Extract the [X, Y] coordinate from the center of the cell holding the provided text.  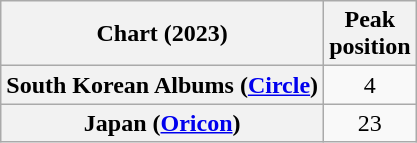
South Korean Albums (Circle) [162, 85]
4 [370, 85]
Peakposition [370, 34]
23 [370, 123]
Chart (2023) [162, 34]
Japan (Oricon) [162, 123]
